Capture the cell that displays the provided text and extract its (X, Y) central coordinate. 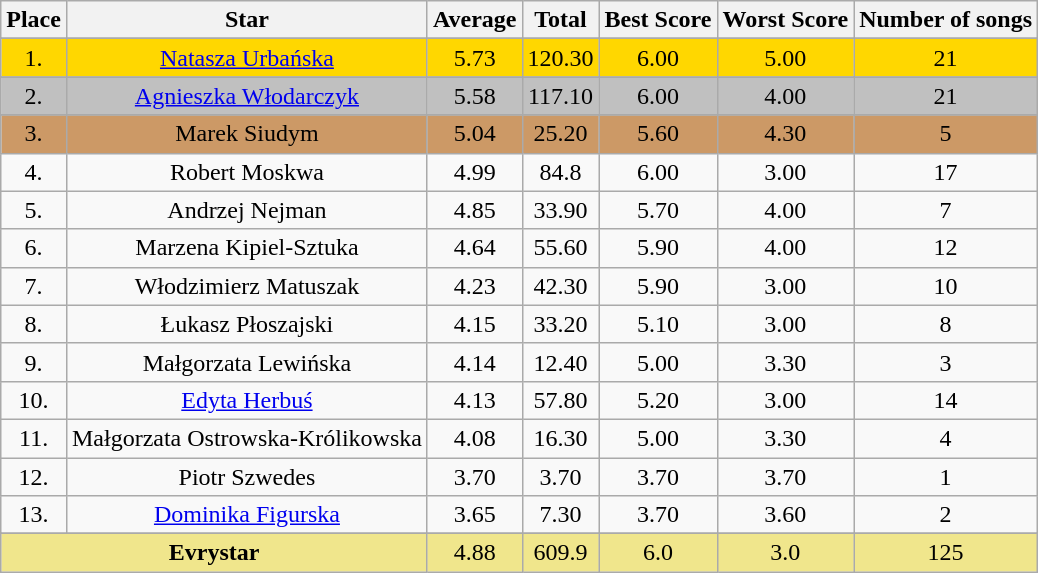
5.58 (474, 96)
Place (34, 20)
5.04 (474, 134)
4.08 (474, 438)
3.60 (786, 515)
12.40 (560, 362)
42.30 (560, 286)
8 (946, 324)
3.0 (786, 553)
7 (946, 210)
4.30 (786, 134)
Total (560, 20)
Małgorzata Lewińska (246, 362)
4.14 (474, 362)
7.30 (560, 515)
4.23 (474, 286)
5.60 (658, 134)
16.30 (560, 438)
84.8 (560, 172)
10 (946, 286)
25.20 (560, 134)
5.20 (658, 400)
120.30 (560, 58)
12 (946, 248)
11. (34, 438)
Best Score (658, 20)
2. (34, 96)
Robert Moskwa (246, 172)
12. (34, 477)
Dominika Figurska (246, 515)
55.60 (560, 248)
8. (34, 324)
33.20 (560, 324)
4.13 (474, 400)
Average (474, 20)
17 (946, 172)
4 (946, 438)
4.64 (474, 248)
5.73 (474, 58)
13. (34, 515)
Andrzej Nejman (246, 210)
Star (246, 20)
Łukasz Płoszajski (246, 324)
5.10 (658, 324)
Edyta Herbuś (246, 400)
5. (34, 210)
3. (34, 134)
Agnieszka Włodarczyk (246, 96)
6.0 (658, 553)
7. (34, 286)
125 (946, 553)
3 (946, 362)
3.65 (474, 515)
4.88 (474, 553)
57.80 (560, 400)
9. (34, 362)
14 (946, 400)
Małgorzata Ostrowska-Królikowska (246, 438)
4. (34, 172)
Evrystar (214, 553)
Worst Score (786, 20)
Natasza Urbańska (246, 58)
Marzena Kipiel-Sztuka (246, 248)
117.10 (560, 96)
Marek Siudym (246, 134)
6. (34, 248)
1 (946, 477)
5.70 (658, 210)
609.9 (560, 553)
5 (946, 134)
4.15 (474, 324)
4.99 (474, 172)
1. (34, 58)
Number of songs (946, 20)
33.90 (560, 210)
Włodzimierz Matuszak (246, 286)
10. (34, 400)
Piotr Szwedes (246, 477)
2 (946, 515)
4.85 (474, 210)
